Identify which cell holds the provided text, then report its (x, y) central coordinate. 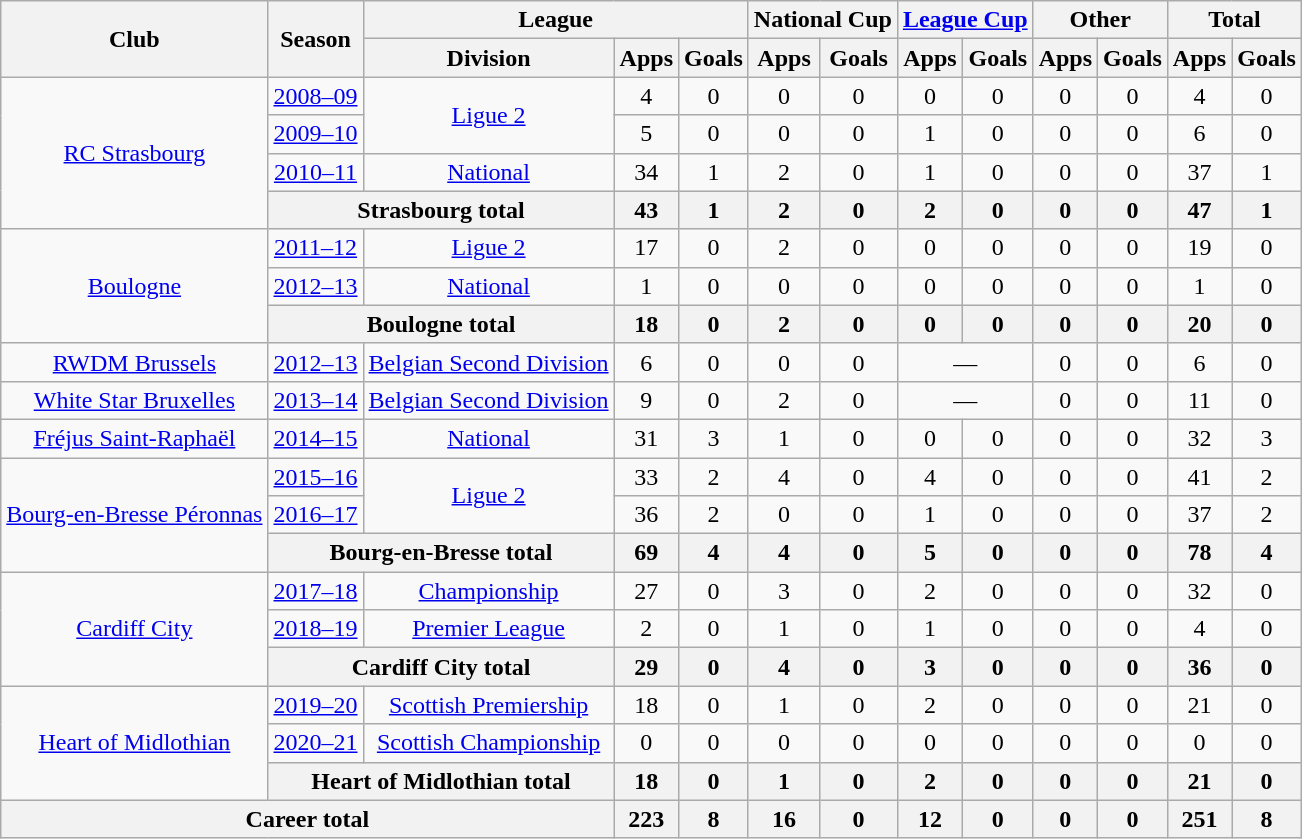
Fréjus Saint-Raphaël (134, 438)
Cardiff City (134, 629)
2013–14 (316, 400)
Scottish Premiership (488, 705)
69 (646, 553)
Heart of Midlothian total (441, 781)
Bourg-en-Bresse Péronnas (134, 515)
2015–16 (316, 477)
16 (784, 819)
National Cup (822, 20)
White Star Bruxelles (134, 400)
Season (316, 39)
Cardiff City total (441, 667)
31 (646, 438)
11 (1199, 400)
2020–21 (316, 743)
17 (646, 248)
43 (646, 210)
9 (646, 400)
Strasbourg total (441, 210)
34 (646, 172)
RWDM Brussels (134, 362)
2016–17 (316, 515)
2009–10 (316, 134)
78 (1199, 553)
47 (1199, 210)
19 (1199, 248)
2019–20 (316, 705)
Bourg-en-Bresse total (441, 553)
RC Strasbourg (134, 153)
2011–12 (316, 248)
2018–19 (316, 629)
41 (1199, 477)
27 (646, 591)
Championship (488, 591)
2017–18 (316, 591)
League (556, 20)
Total (1234, 20)
2008–09 (316, 96)
Career total (308, 819)
Heart of Midlothian (134, 743)
251 (1199, 819)
2010–11 (316, 172)
Premier League (488, 629)
Boulogne total (441, 324)
12 (930, 819)
League Cup (965, 20)
20 (1199, 324)
2014–15 (316, 438)
Club (134, 39)
33 (646, 477)
223 (646, 819)
Division (488, 58)
Other (1100, 20)
29 (646, 667)
Boulogne (134, 286)
Scottish Championship (488, 743)
